Output the (x, y) coordinate of the center of the cell containing the given text.  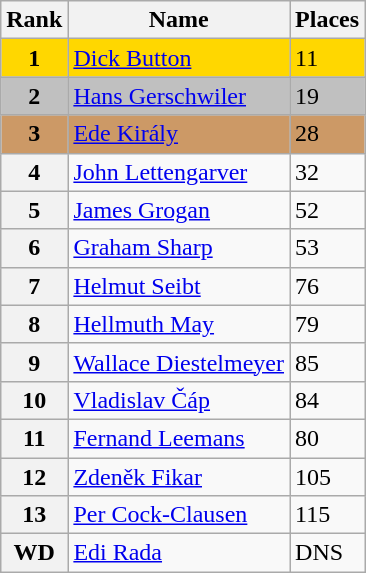
Per Cock-Clausen (179, 515)
7 (34, 286)
53 (328, 248)
12 (34, 477)
76 (328, 286)
28 (328, 134)
84 (328, 400)
Rank (34, 20)
Name (179, 20)
2 (34, 96)
DNS (328, 553)
Hellmuth May (179, 324)
80 (328, 438)
9 (34, 362)
5 (34, 210)
79 (328, 324)
Zdeněk Fikar (179, 477)
115 (328, 515)
WD (34, 553)
85 (328, 362)
52 (328, 210)
8 (34, 324)
Places (328, 20)
32 (328, 172)
James Grogan (179, 210)
10 (34, 400)
Dick Button (179, 58)
1 (34, 58)
Graham Sharp (179, 248)
Edi Rada (179, 553)
Hans Gerschwiler (179, 96)
6 (34, 248)
3 (34, 134)
13 (34, 515)
19 (328, 96)
Wallace Diestelmeyer (179, 362)
Fernand Leemans (179, 438)
Ede Király (179, 134)
John Lettengarver (179, 172)
Vladislav Čáp (179, 400)
4 (34, 172)
Helmut Seibt (179, 286)
105 (328, 477)
